Find where the given text appears and provide that cell's center as (X, Y) coordinate. 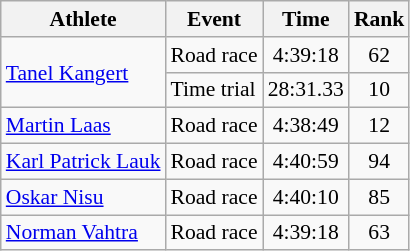
62 (380, 55)
4:40:59 (306, 162)
94 (380, 162)
4:40:10 (306, 197)
Time trial (214, 90)
63 (380, 233)
Rank (380, 19)
Event (214, 19)
Tanel Kangert (84, 72)
Time (306, 19)
4:38:49 (306, 126)
10 (380, 90)
85 (380, 197)
Oskar Nisu (84, 197)
Athlete (84, 19)
Karl Patrick Lauk (84, 162)
Martin Laas (84, 126)
28:31.33 (306, 90)
12 (380, 126)
Norman Vahtra (84, 233)
